Locate the cell with the specified text and output its (X, Y) center coordinate. 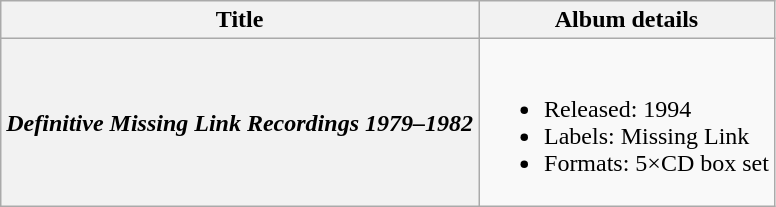
Title (240, 20)
Definitive Missing Link Recordings 1979–1982 (240, 122)
Album details (626, 20)
Released: 1994 Labels: Missing Link Formats: 5×CD box set (626, 122)
